Return (x, y) of the center of cell containing provided text 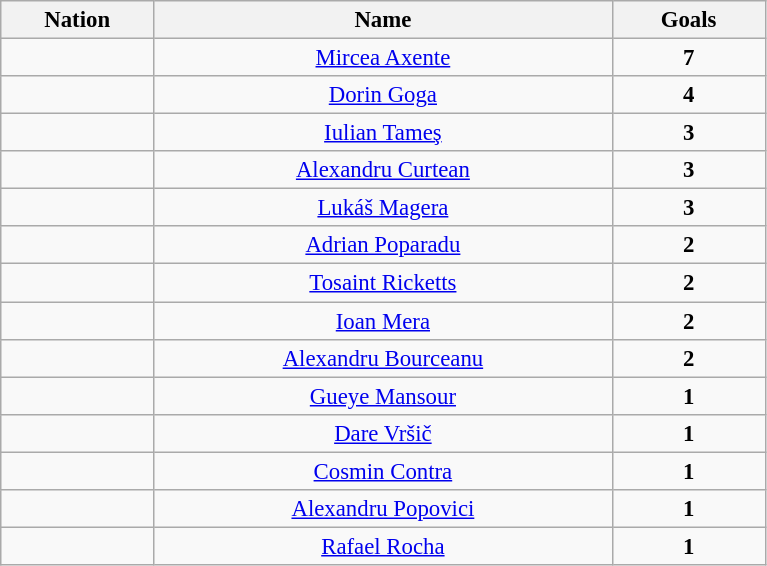
Alexandru Bourceanu (384, 358)
Cosmin Contra (384, 471)
Name (384, 20)
Alexandru Popovici (384, 509)
Goals (688, 20)
Mircea Axente (384, 58)
Gueye Mansour (384, 396)
Alexandru Curtean (384, 170)
Ioan Mera (384, 321)
Dorin Goga (384, 95)
Dare Vršič (384, 433)
Rafael Rocha (384, 546)
Adrian Poparadu (384, 245)
4 (688, 95)
Tosaint Ricketts (384, 283)
7 (688, 58)
Nation (78, 20)
Lukáš Magera (384, 208)
Iulian Tameş (384, 133)
